Locate the cell with the specified text and output its (X, Y) center coordinate. 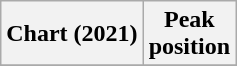
Chart (2021) (72, 34)
Peakposition (189, 34)
